Return [X, Y] of the center of cell containing provided text 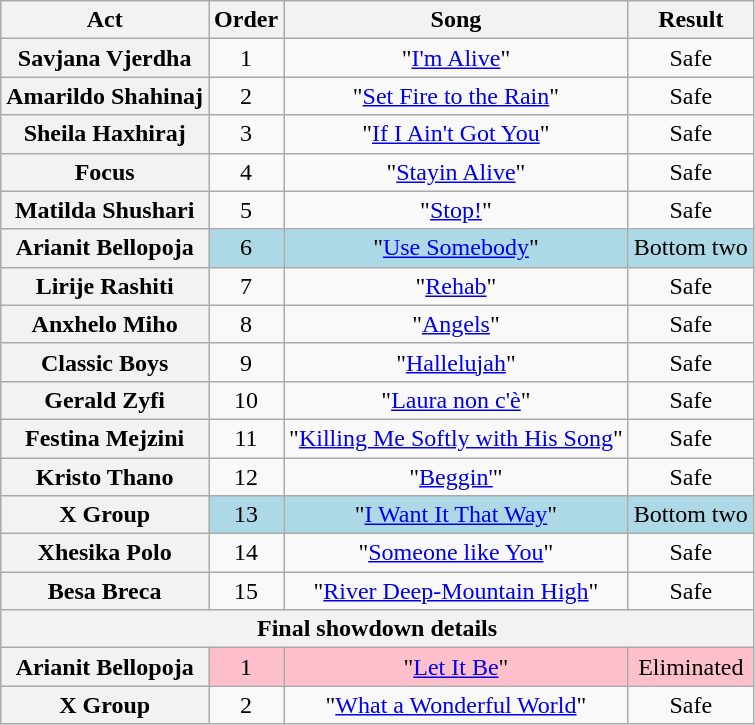
"Hallelujah" [456, 362]
"Use Somebody" [456, 248]
"I'm Alive" [456, 58]
Sheila Haxhiraj [105, 134]
"Let It Be" [456, 667]
8 [246, 324]
5 [246, 210]
7 [246, 286]
12 [246, 477]
"Stayin Alive" [456, 172]
"What a Wonderful World" [456, 705]
Matilda Shushari [105, 210]
"Angels" [456, 324]
"River Deep-Mountain High" [456, 591]
"Rehab" [456, 286]
Eliminated [690, 667]
"Stop!" [456, 210]
Lirije Rashiti [105, 286]
4 [246, 172]
"Someone like You" [456, 553]
Savjana Vjerdha [105, 58]
Xhesika Polo [105, 553]
11 [246, 438]
Final showdown details [378, 629]
9 [246, 362]
"I Want It That Way" [456, 515]
15 [246, 591]
3 [246, 134]
Classic Boys [105, 362]
"Beggin'" [456, 477]
10 [246, 400]
Focus [105, 172]
Song [456, 20]
Act [105, 20]
14 [246, 553]
Besa Breca [105, 591]
Festina Mejzini [105, 438]
Gerald Zyfi [105, 400]
Kristo Thano [105, 477]
"If I Ain't Got You" [456, 134]
"Killing Me Softly with His Song" [456, 438]
6 [246, 248]
Amarildo Shahinaj [105, 96]
"Laura non c'è" [456, 400]
Order [246, 20]
Result [690, 20]
13 [246, 515]
Anxhelo Miho [105, 324]
"Set Fire to the Rain" [456, 96]
